Output the [X, Y] coordinate of the center of the cell containing the given text.  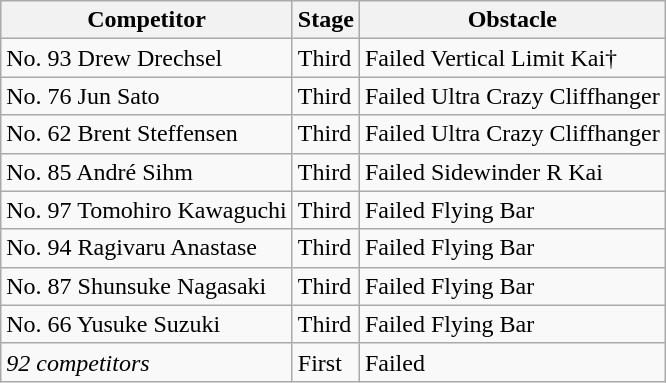
Failed [512, 362]
No. 94 Ragivaru Anastase [147, 248]
Obstacle [512, 20]
No. 66 Yusuke Suzuki [147, 324]
Failed Sidewinder R Kai [512, 172]
No. 97 Tomohiro Kawaguchi [147, 210]
No. 85 André Sihm [147, 172]
Stage [326, 20]
No. 62 Brent Steffensen [147, 134]
No. 76 Jun Sato [147, 96]
First [326, 362]
92 competitors [147, 362]
No. 87 Shunsuke Nagasaki [147, 286]
No. 93 Drew Drechsel [147, 58]
Competitor [147, 20]
Failed Vertical Limit Kai† [512, 58]
